Scan for the cell matching the given text and deliver its (x, y) coordinate at center. 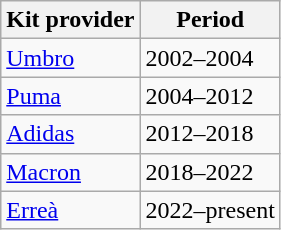
2002–2004 (210, 58)
Umbro (70, 58)
Kit provider (70, 20)
Erreà (70, 210)
2004–2012 (210, 96)
2022–present (210, 210)
2012–2018 (210, 134)
2018–2022 (210, 172)
Adidas (70, 134)
Period (210, 20)
Puma (70, 96)
Macron (70, 172)
